From the cell containing the given text, extract its center point as (x, y) coordinate. 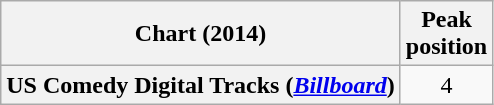
Peakposition (446, 34)
Chart (2014) (201, 34)
4 (446, 85)
US Comedy Digital Tracks (Billboard) (201, 85)
